Locate the cell with the specified text and output its (X, Y) center coordinate. 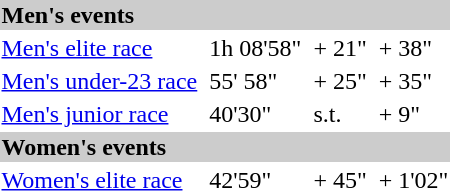
+ 38" (414, 48)
Men's under-23 race (100, 81)
Men's elite race (100, 48)
Men's junior race (100, 114)
55' 58" (256, 81)
40'30" (256, 114)
+ 35" (414, 81)
s.t. (340, 114)
+ 21" (340, 48)
+ 9" (414, 114)
1h 08'58" (256, 48)
+ 25" (340, 81)
Women's events (225, 147)
Men's events (225, 15)
